Scan for the cell matching the given text and deliver its (X, Y) coordinate at center. 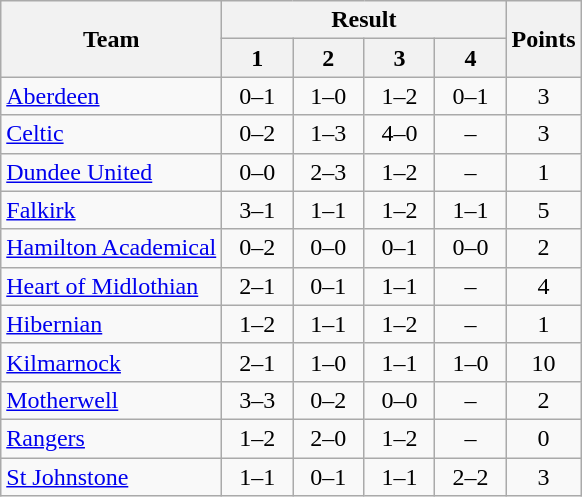
4–0 (400, 134)
Team (112, 39)
3–3 (258, 400)
1–3 (328, 134)
Dundee United (112, 172)
Hibernian (112, 324)
Motherwell (112, 400)
Heart of Midlothian (112, 286)
Falkirk (112, 210)
Celtic (112, 134)
Kilmarnock (112, 362)
3–1 (258, 210)
10 (544, 362)
5 (544, 210)
Points (544, 39)
St Johnstone (112, 477)
Aberdeen (112, 96)
2–2 (470, 477)
2–3 (328, 172)
Rangers (112, 438)
0 (544, 438)
Hamilton Academical (112, 248)
2–0 (328, 438)
Result (364, 20)
